Output the [X, Y] coordinate of the center of the cell containing the given text.  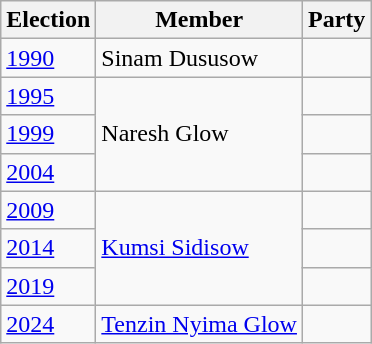
Tenzin Nyima Glow [200, 324]
Election [48, 20]
Kumsi Sidisow [200, 248]
2009 [48, 210]
Party [336, 20]
2004 [48, 172]
Member [200, 20]
2024 [48, 324]
2019 [48, 286]
Naresh Glow [200, 134]
1995 [48, 96]
Sinam Dususow [200, 58]
2014 [48, 248]
1990 [48, 58]
1999 [48, 134]
